Pinpoint the cell where the given text exists, returning its [x, y] midpoint coordinate. 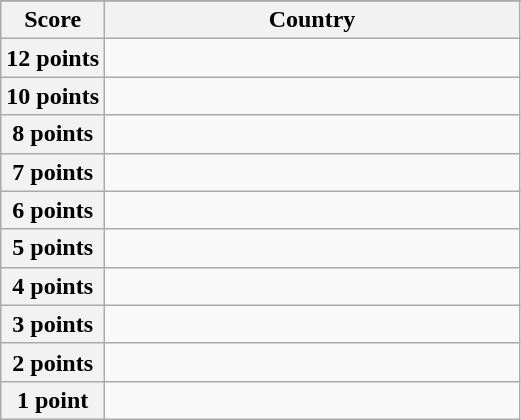
Score [53, 20]
2 points [53, 362]
6 points [53, 210]
10 points [53, 96]
4 points [53, 286]
7 points [53, 172]
1 point [53, 400]
8 points [53, 134]
5 points [53, 248]
3 points [53, 324]
Country [312, 20]
12 points [53, 58]
